Find where the given text appears and provide that cell's center as (x, y) coordinate. 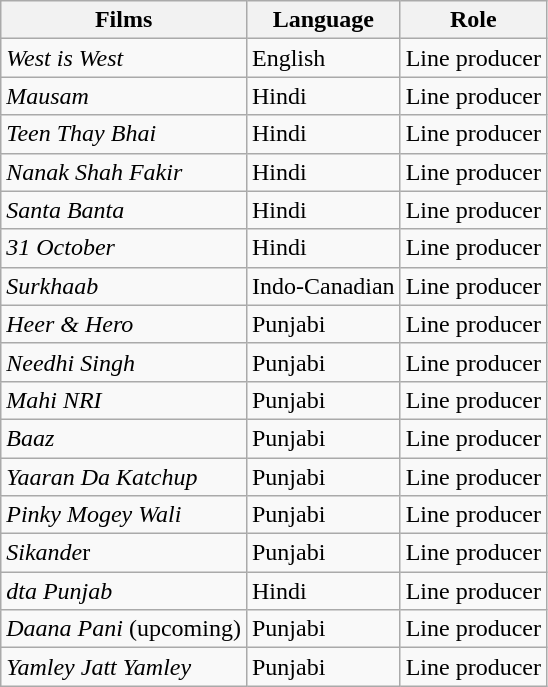
English (323, 58)
Nanak Shah Fakir (124, 172)
31 October (124, 248)
Yamley Jatt Yamley (124, 667)
Sikander (124, 553)
Language (323, 20)
Films (124, 20)
Role (473, 20)
Pinky Mogey Wali (124, 515)
West is West (124, 58)
Santa Banta (124, 210)
Needhi Singh (124, 362)
Daana Pani (upcoming) (124, 629)
Yaaran Da Katchup (124, 477)
Teen Thay Bhai (124, 134)
Indo-Canadian (323, 286)
Baaz (124, 438)
Mahi NRI (124, 400)
Surkhaab (124, 286)
Mausam (124, 96)
dta Punjab (124, 591)
Heer & Hero (124, 324)
